Extract the (x, y) coordinate from the center of the cell holding the provided text.  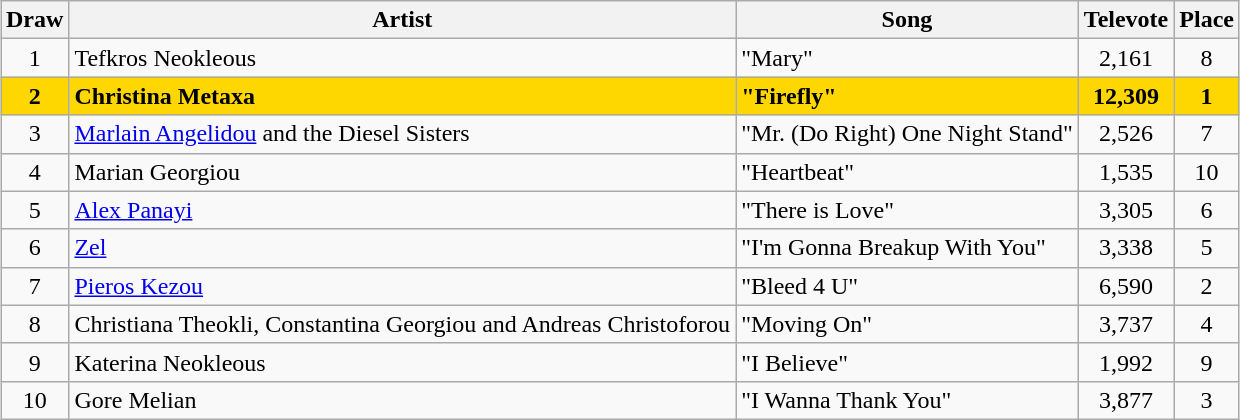
Christiana Theokli, Constantina Georgiou and Andreas Christoforou (402, 324)
"Mr. (Do Right) One Night Stand" (908, 134)
Gore Melian (402, 400)
3,737 (1126, 324)
3,305 (1126, 210)
"I Wanna Thank You" (908, 400)
Pieros Kezou (402, 286)
"Moving On" (908, 324)
"Mary" (908, 58)
Marlain Angelidou and the Diesel Sisters (402, 134)
Tefkros Neokleous (402, 58)
Alex Panayi (402, 210)
"I'm Gonna Breakup With You" (908, 248)
Artist (402, 20)
Draw (34, 20)
Marian Georgiou (402, 172)
1,535 (1126, 172)
2,526 (1126, 134)
Katerina Neokleous (402, 362)
"Bleed 4 U" (908, 286)
3,877 (1126, 400)
Place (1207, 20)
"Heartbeat" (908, 172)
Song (908, 20)
"There is Love" (908, 210)
Zel (402, 248)
1,992 (1126, 362)
"I Believe" (908, 362)
Televote (1126, 20)
3,338 (1126, 248)
2,161 (1126, 58)
6,590 (1126, 286)
"Firefly" (908, 96)
Christina Metaxa (402, 96)
12,309 (1126, 96)
